Pinpoint the cell where the given text exists, returning its [x, y] midpoint coordinate. 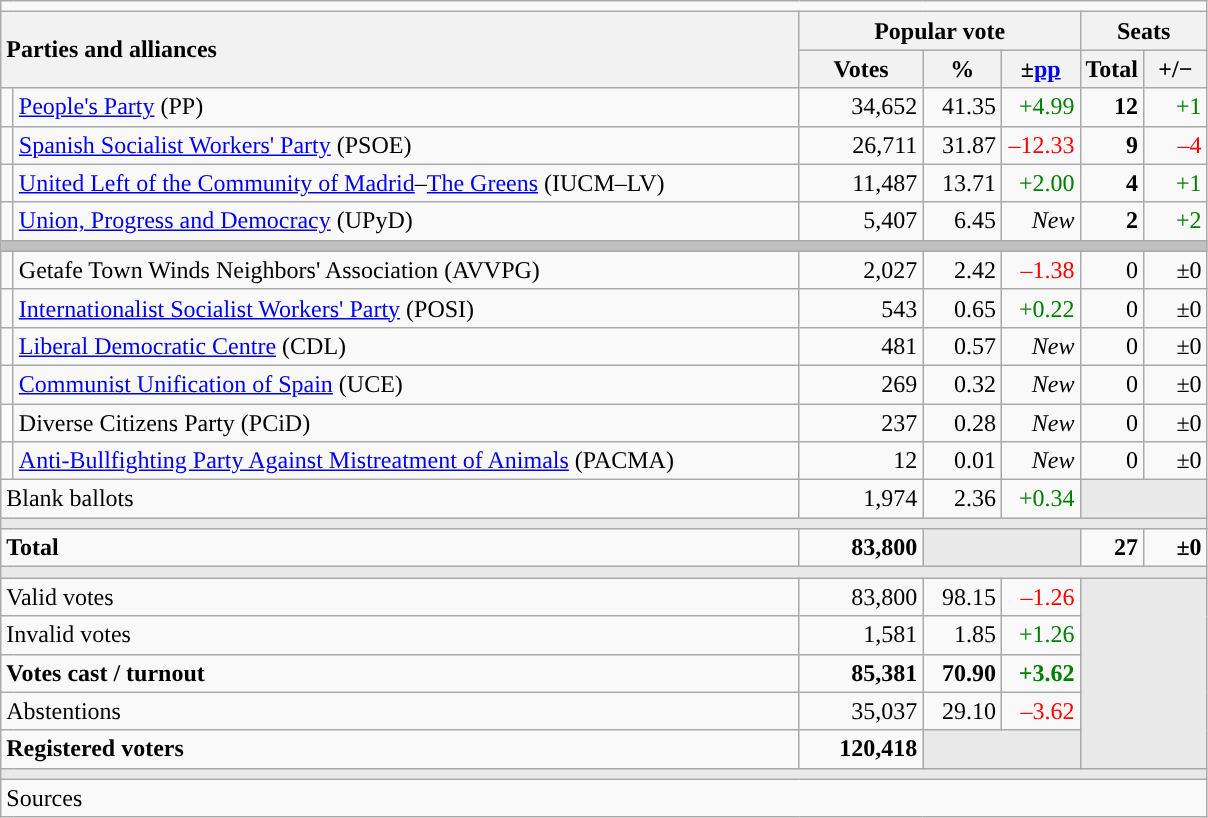
–1.38 [1040, 270]
People's Party (PP) [406, 107]
+4.99 [1040, 107]
2 [1112, 221]
–1.26 [1040, 597]
31.87 [962, 145]
Getafe Town Winds Neighbors' Association (AVVPG) [406, 270]
26,711 [861, 145]
±pp [1040, 69]
6.45 [962, 221]
70.90 [962, 673]
Liberal Democratic Centre (CDL) [406, 346]
13.71 [962, 183]
Registered voters [400, 749]
Abstentions [400, 711]
–12.33 [1040, 145]
11,487 [861, 183]
2,027 [861, 270]
5,407 [861, 221]
0.32 [962, 384]
Votes [861, 69]
269 [861, 384]
Communist Unification of Spain (UCE) [406, 384]
0.01 [962, 461]
Votes cast / turnout [400, 673]
1.85 [962, 635]
120,418 [861, 749]
Blank ballots [400, 499]
+/− [1176, 69]
35,037 [861, 711]
543 [861, 308]
34,652 [861, 107]
+3.62 [1040, 673]
4 [1112, 183]
+2 [1176, 221]
2.36 [962, 499]
+2.00 [1040, 183]
Diverse Citizens Party (PCiD) [406, 423]
2.42 [962, 270]
Anti-Bullfighting Party Against Mistreatment of Animals (PACMA) [406, 461]
+1.26 [1040, 635]
0.65 [962, 308]
0.28 [962, 423]
29.10 [962, 711]
% [962, 69]
–4 [1176, 145]
Union, Progress and Democracy (UPyD) [406, 221]
–3.62 [1040, 711]
41.35 [962, 107]
237 [861, 423]
85,381 [861, 673]
481 [861, 346]
9 [1112, 145]
98.15 [962, 597]
1,581 [861, 635]
Invalid votes [400, 635]
+0.22 [1040, 308]
Parties and alliances [400, 50]
1,974 [861, 499]
27 [1112, 548]
Sources [604, 798]
+0.34 [1040, 499]
United Left of the Community of Madrid–The Greens (IUCM–LV) [406, 183]
Valid votes [400, 597]
Seats [1144, 31]
Internationalist Socialist Workers' Party (POSI) [406, 308]
Popular vote [940, 31]
0.57 [962, 346]
Spanish Socialist Workers' Party (PSOE) [406, 145]
